Extract the [X, Y] coordinate from the center of the cell holding the provided text.  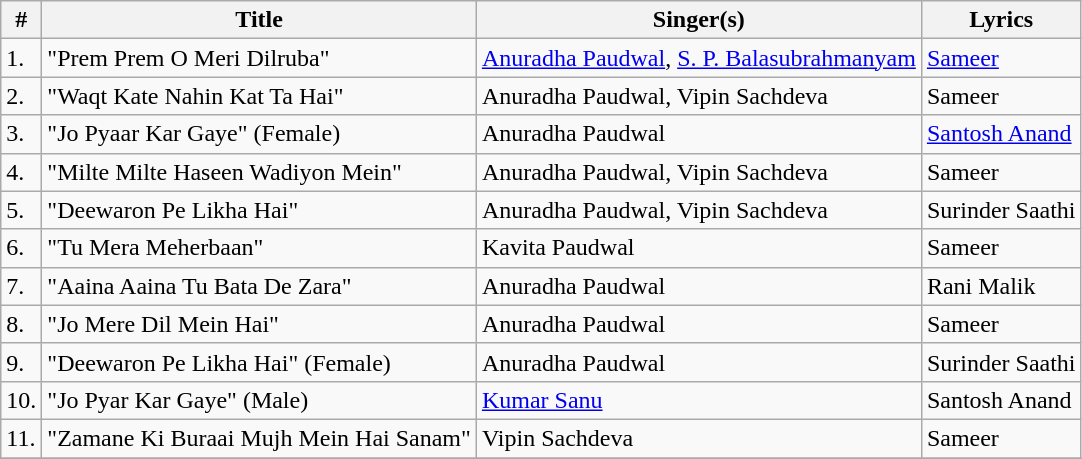
"Zamane Ki Buraai Mujh Mein Hai Sanam" [260, 438]
# [22, 20]
"Jo Pyar Kar Gaye" (Male) [260, 400]
"Milte Milte Haseen Wadiyon Mein" [260, 172]
5. [22, 210]
9. [22, 362]
Title [260, 20]
10. [22, 400]
"Jo Mere Dil Mein Hai" [260, 324]
2. [22, 96]
"Jo Pyaar Kar Gaye" (Female) [260, 134]
"Prem Prem O Meri Dilruba" [260, 58]
4. [22, 172]
"Aaina Aaina Tu Bata De Zara" [260, 286]
Singer(s) [698, 20]
1. [22, 58]
"Tu Mera Meherbaan" [260, 248]
"Deewaron Pe Likha Hai" [260, 210]
3. [22, 134]
6. [22, 248]
Kumar Sanu [698, 400]
"Deewaron Pe Likha Hai" (Female) [260, 362]
Kavita Paudwal [698, 248]
Anuradha Paudwal, S. P. Balasubrahmanyam [698, 58]
8. [22, 324]
"Waqt Kate Nahin Kat Ta Hai" [260, 96]
11. [22, 438]
Vipin Sachdeva [698, 438]
Lyrics [1001, 20]
7. [22, 286]
Rani Malik [1001, 286]
